Scan for the cell matching the given text and deliver its (X, Y) coordinate at center. 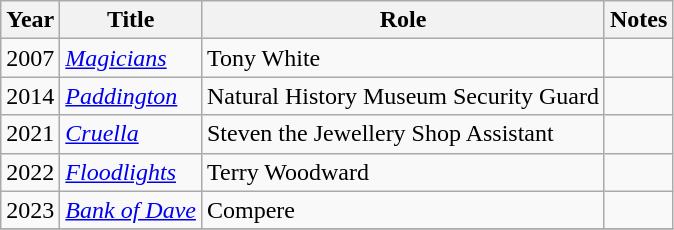
2021 (30, 134)
Notes (638, 20)
2023 (30, 210)
Role (402, 20)
2007 (30, 58)
Steven the Jewellery Shop Assistant (402, 134)
2022 (30, 172)
Floodlights (131, 172)
Title (131, 20)
Bank of Dave (131, 210)
Terry Woodward (402, 172)
Tony White (402, 58)
2014 (30, 96)
Natural History Museum Security Guard (402, 96)
Compere (402, 210)
Paddington (131, 96)
Year (30, 20)
Magicians (131, 58)
Cruella (131, 134)
